Return (X, Y) of the center of cell containing provided text 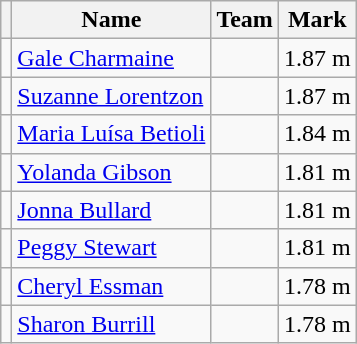
Name (112, 20)
Jonna Bullard (112, 210)
Team (245, 20)
Peggy Stewart (112, 248)
Suzanne Lorentzon (112, 96)
Cheryl Essman (112, 286)
Gale Charmaine (112, 58)
Yolanda Gibson (112, 172)
Sharon Burrill (112, 324)
1.84 m (317, 134)
Maria Luísa Betioli (112, 134)
Mark (317, 20)
